Detect which cell encompasses the target text, then output its [x, y] center coordinate. 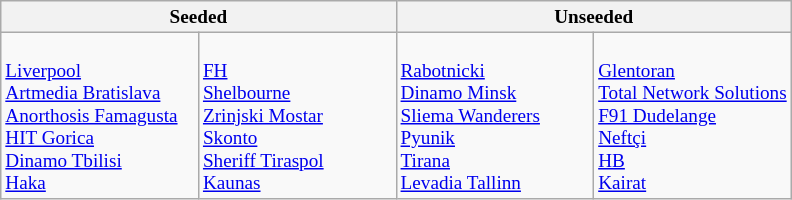
Rabotnicki Dinamo Minsk Sliema Wanderers Pyunik Tirana Levadia Tallinn [495, 116]
Glentoran Total Network Solutions F91 Dudelange Neftçi HB Kairat [693, 116]
Seeded [198, 17]
Liverpool Artmedia Bratislava Anorthosis Famagusta HIT Gorica Dinamo Tbilisi Haka [100, 116]
Unseeded [594, 17]
FH Shelbourne Zrinjski Mostar Skonto Sheriff Tiraspol Kaunas [297, 116]
